Return [x, y] of the center of cell containing provided text 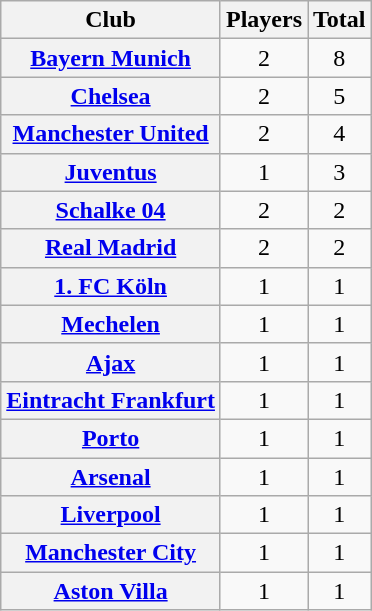
Total [340, 20]
3 [340, 172]
Schalke 04 [111, 210]
Arsenal [111, 477]
Manchester City [111, 553]
Liverpool [111, 515]
4 [340, 134]
Mechelen [111, 324]
Juventus [111, 172]
5 [340, 96]
Bayern Munich [111, 58]
Chelsea [111, 96]
Porto [111, 438]
Aston Villa [111, 591]
Real Madrid [111, 248]
8 [340, 58]
Ajax [111, 362]
Manchester United [111, 134]
Eintracht Frankfurt [111, 400]
Club [111, 20]
Players [264, 20]
1. FC Köln [111, 286]
